Pinpoint the cell where the given text exists, returning its (x, y) midpoint coordinate. 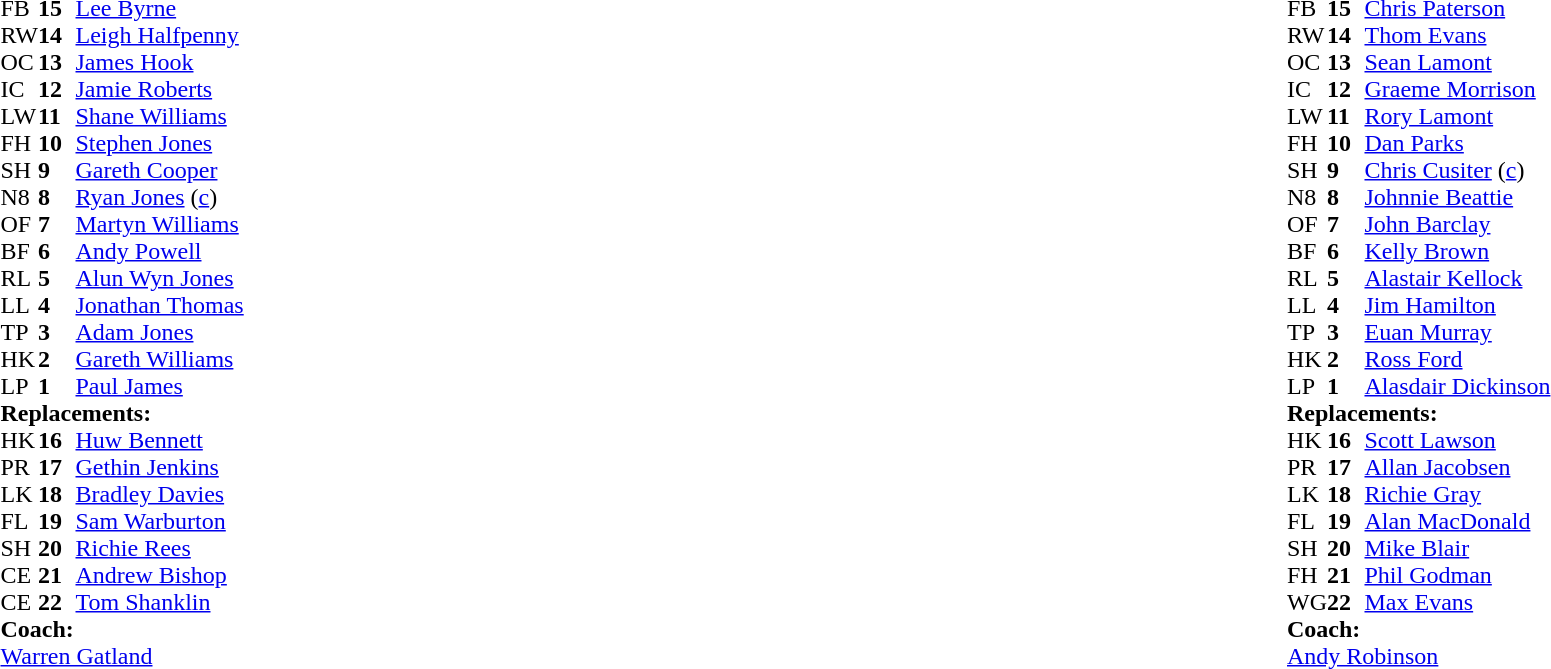
Gareth Cooper (160, 170)
Rory Lamont (1457, 116)
Kelly Brown (1457, 252)
Jamie Roberts (160, 90)
Alastair Kellock (1457, 278)
Chris Cusiter (c) (1457, 170)
Andy Robinson (1418, 656)
Jonathan Thomas (160, 306)
Alun Wyn Jones (160, 278)
Phil Godman (1457, 576)
Adam Jones (160, 332)
Martyn Williams (160, 224)
Tom Shanklin (160, 602)
Dan Parks (1457, 144)
Max Evans (1457, 602)
Andrew Bishop (160, 576)
Alan MacDonald (1457, 522)
Warren Gatland (122, 656)
Thom Evans (1457, 36)
Leigh Halfpenny (160, 36)
Jim Hamilton (1457, 306)
WG (1307, 602)
Ross Ford (1457, 360)
Sean Lamont (1457, 62)
Alasdair Dickinson (1457, 386)
Mike Blair (1457, 548)
Graeme Morrison (1457, 90)
Euan Murray (1457, 332)
Bradley Davies (160, 494)
Shane Williams (160, 116)
Sam Warburton (160, 522)
Johnnie Beattie (1457, 198)
James Hook (160, 62)
Allan Jacobsen (1457, 468)
Andy Powell (160, 252)
Gethin Jenkins (160, 468)
Paul James (160, 386)
Stephen Jones (160, 144)
Richie Gray (1457, 494)
John Barclay (1457, 224)
Scott Lawson (1457, 440)
Ryan Jones (c) (160, 198)
Gareth Williams (160, 360)
Richie Rees (160, 548)
Huw Bennett (160, 440)
